Extract the [X, Y] coordinate from the center of the cell holding the provided text.  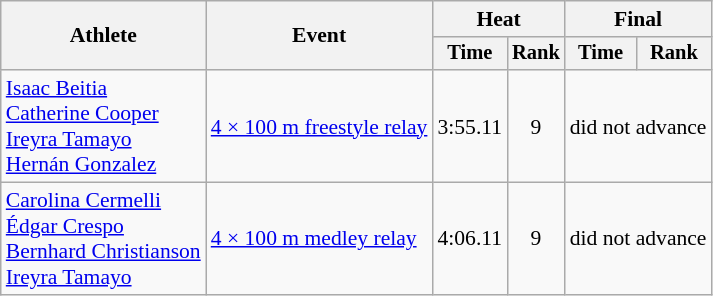
Heat [498, 19]
3:55.11 [470, 126]
Carolina CermelliÉdgar CrespoBernhard ChristiansonIreyra Tamayo [104, 239]
Final [638, 19]
4 × 100 m freestyle relay [320, 126]
Athlete [104, 36]
Isaac BeitiaCatherine CooperIreyra TamayoHernán Gonzalez [104, 126]
4 × 100 m medley relay [320, 239]
Event [320, 36]
4:06.11 [470, 239]
